Scan for the cell matching the given text and deliver its (X, Y) coordinate at center. 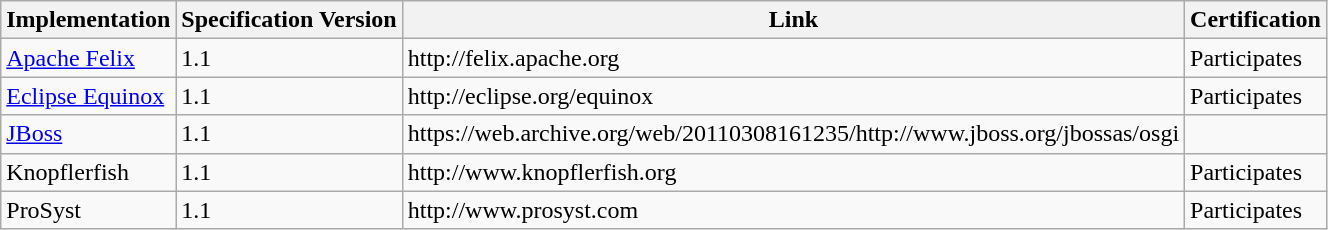
http://felix.apache.org (793, 58)
Certification (1256, 20)
Link (793, 20)
Specification Version (289, 20)
JBoss (88, 134)
http://eclipse.org/equinox (793, 96)
https://web.archive.org/web/20110308161235/http://www.jboss.org/jbossas/osgi (793, 134)
http://www.prosyst.com (793, 210)
Implementation (88, 20)
ProSyst (88, 210)
Apache Felix (88, 58)
Eclipse Equinox (88, 96)
Knopflerfish (88, 172)
http://www.knopflerfish.org (793, 172)
